Locate the cell with the specified text and output its (X, Y) center coordinate. 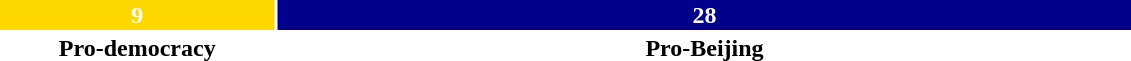
9 (137, 15)
28 (704, 15)
